Output the [X, Y] coordinate of the center of the cell containing the given text.  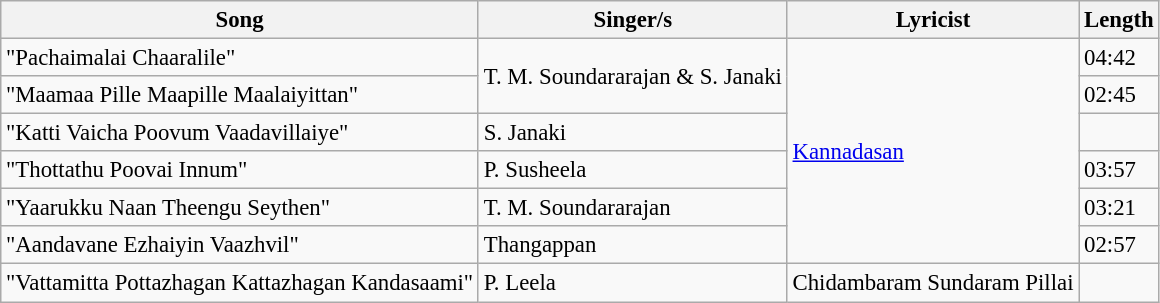
02:57 [1119, 245]
P. Leela [632, 283]
04:42 [1119, 58]
T. M. Soundararajan [632, 208]
Kannadasan [933, 152]
T. M. Soundararajan & S. Janaki [632, 76]
Lyricist [933, 20]
"Maamaa Pille Maapille Maalaiyittan" [240, 95]
Chidambaram Sundaram Pillai [933, 283]
"Thottathu Poovai Innum" [240, 170]
"Katti Vaicha Poovum Vaadavillaiye" [240, 133]
"Vattamitta Pottazhagan Kattazhagan Kandasaami" [240, 283]
Song [240, 20]
02:45 [1119, 95]
"Aandavane Ezhaiyin Vaazhvil" [240, 245]
"Yaarukku Naan Theengu Seythen" [240, 208]
"Pachaimalai Chaaralile" [240, 58]
Thangappan [632, 245]
S. Janaki [632, 133]
Length [1119, 20]
03:57 [1119, 170]
Singer/s [632, 20]
P. Susheela [632, 170]
03:21 [1119, 208]
